Return the [X, Y] coordinate for the center point of the cell that contains the specified text.  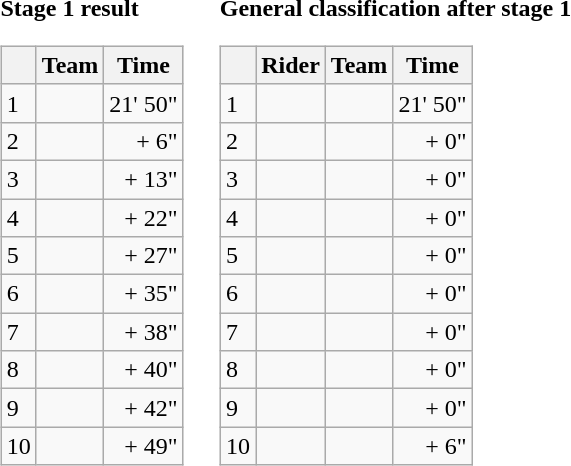
+ 38" [144, 332]
+ 27" [144, 256]
Rider [291, 65]
+ 42" [144, 408]
+ 40" [144, 370]
+ 35" [144, 294]
+ 22" [144, 217]
+ 49" [144, 446]
+ 13" [144, 179]
